Output the [X, Y] coordinate of the center of the cell containing the given text.  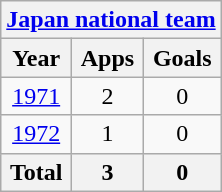
1971 [36, 96]
1972 [36, 134]
3 [108, 172]
Japan national team [111, 20]
1 [108, 134]
2 [108, 96]
Apps [108, 58]
Total [36, 172]
Goals [182, 58]
Year [36, 58]
